Output the [x, y] coordinate of the center of the cell containing the given text.  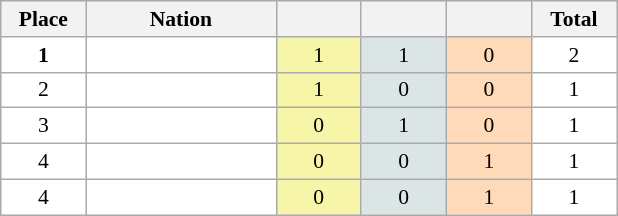
Nation [181, 19]
Place [44, 19]
Total [574, 19]
3 [44, 126]
